For the text-containing cell, return its midpoint in (x, y) coordinate format. 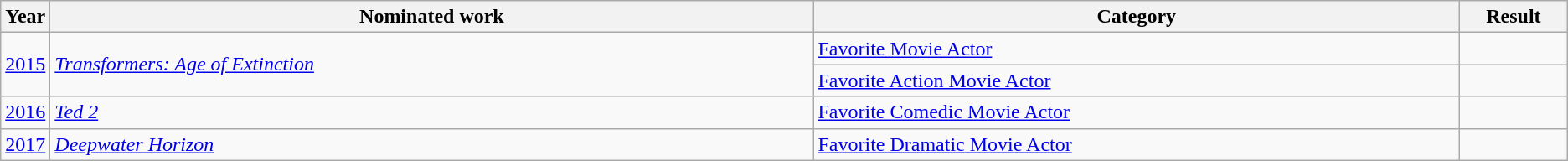
2015 (25, 65)
Year (25, 17)
Favorite Dramatic Movie Actor (1137, 144)
Ted 2 (432, 112)
Favorite Comedic Movie Actor (1137, 112)
Deepwater Horizon (432, 144)
Result (1514, 17)
Favorite Action Movie Actor (1137, 80)
Favorite Movie Actor (1137, 49)
Category (1137, 17)
2017 (25, 144)
Nominated work (432, 17)
Transformers: Age of Extinction (432, 65)
2016 (25, 112)
